Provide the (x, y) coordinate of the cell's center where the given text is located.  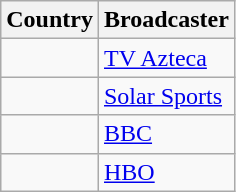
BBC (166, 134)
TV Azteca (166, 58)
Solar Sports (166, 96)
Country (50, 20)
HBO (166, 172)
Broadcaster (166, 20)
